Return the [X, Y] coordinate for the center point of the cell that contains the specified text.  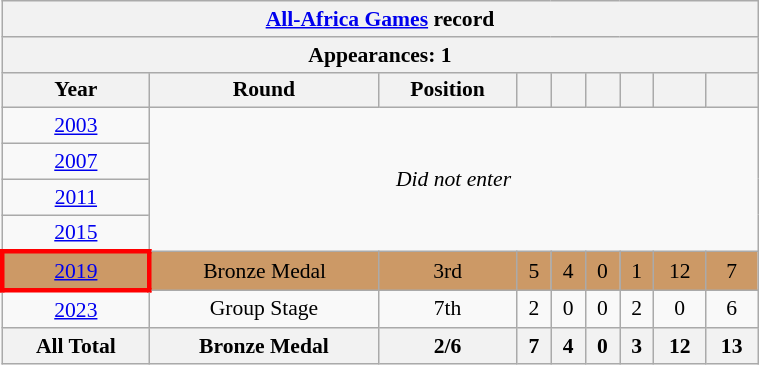
2019 [76, 272]
1 [637, 272]
2003 [76, 126]
13 [732, 346]
3 [637, 346]
Round [264, 90]
Appearances: 1 [380, 55]
Position [447, 90]
All Total [76, 346]
2007 [76, 162]
2023 [76, 310]
2011 [76, 197]
6 [732, 310]
Year [76, 90]
3rd [447, 272]
5 [534, 272]
All-Africa Games record [380, 19]
2/6 [447, 346]
7th [447, 310]
2015 [76, 234]
Did not enter [453, 180]
Group Stage [264, 310]
